Capture the cell that displays the provided text and extract its (X, Y) central coordinate. 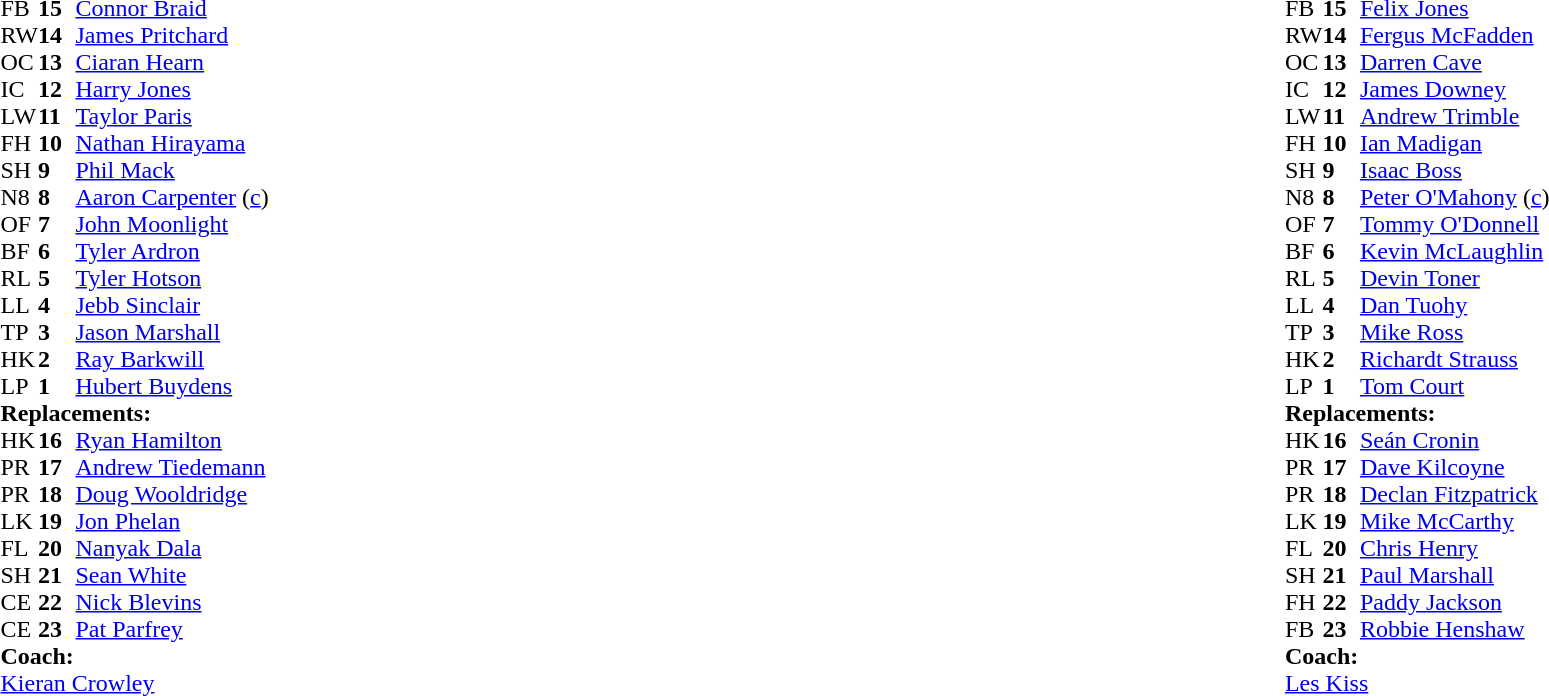
Ciaran Hearn (172, 62)
James Pritchard (172, 36)
Pat Parfrey (172, 630)
Jebb Sinclair (172, 306)
Nick Blevins (172, 602)
Aaron Carpenter (c) (172, 198)
Ryan Hamilton (172, 440)
Taylor Paris (172, 116)
Harry Jones (172, 90)
Andrew Tiedemann (172, 468)
Ray Barkwill (172, 360)
Phil Mack (172, 170)
Nathan Hirayama (172, 144)
FB (1304, 630)
Hubert Buydens (172, 386)
Jason Marshall (172, 332)
John Moonlight (172, 224)
Tyler Ardron (172, 252)
Doug Wooldridge (172, 494)
Sean White (172, 576)
Nanyak Dala (172, 548)
Coach: (134, 656)
Jon Phelan (172, 522)
Tyler Hotson (172, 278)
Replacements: (134, 414)
